Find where the given text appears and provide that cell's center as (x, y) coordinate. 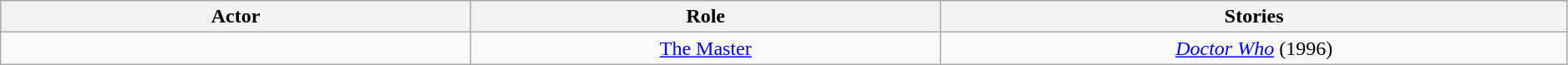
Actor (236, 17)
Role (705, 17)
Doctor Who (1996) (1254, 48)
The Master (705, 48)
Stories (1254, 17)
